For the text-containing cell, return its midpoint in (X, Y) coordinate format. 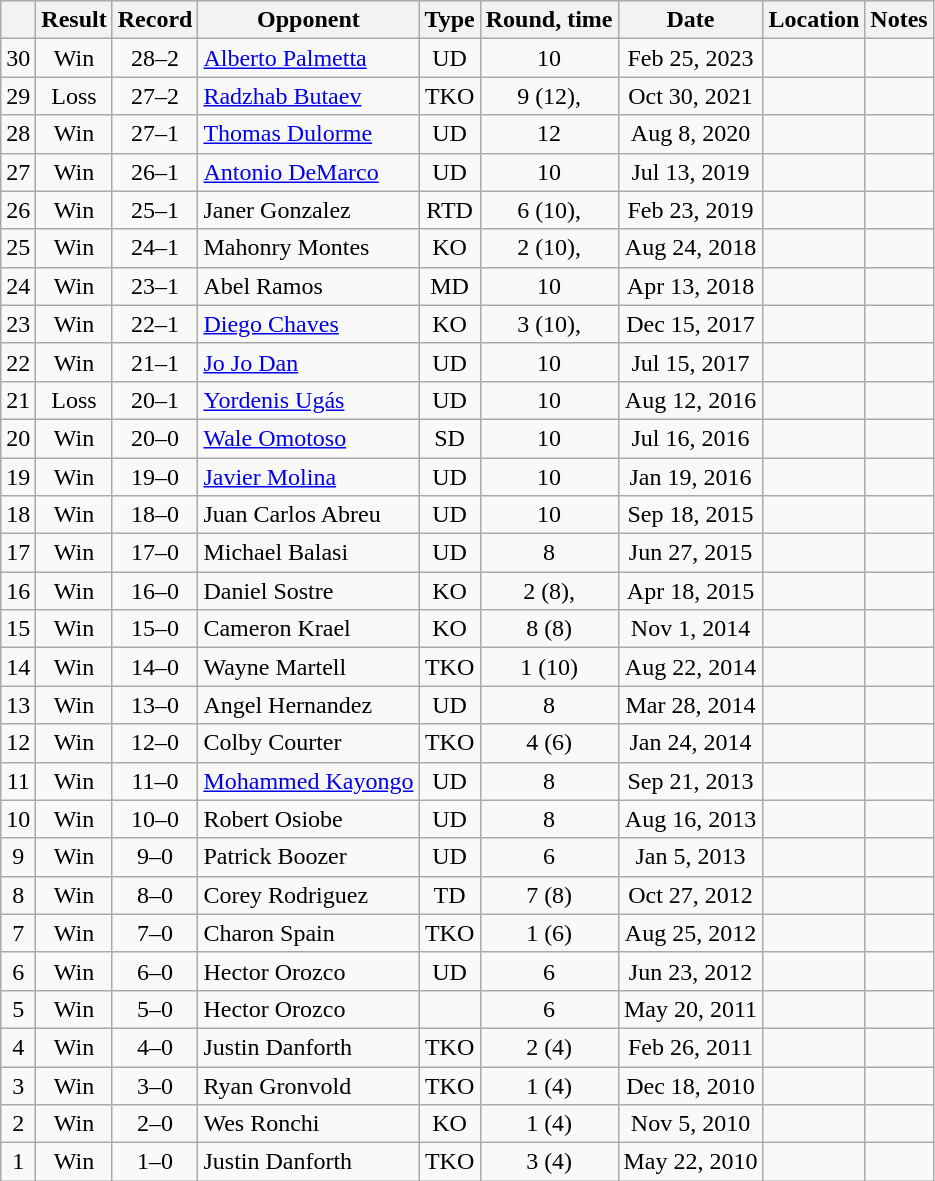
7 (18, 933)
16 (18, 591)
9 (18, 857)
9 (12), (549, 96)
22 (18, 362)
1–0 (155, 1162)
Antonio DeMarco (308, 172)
5 (18, 1009)
20–0 (155, 438)
Abel Ramos (308, 286)
May 22, 2010 (690, 1162)
10–0 (155, 819)
Jan 19, 2016 (690, 477)
14–0 (155, 667)
22–1 (155, 324)
19 (18, 477)
Dec 15, 2017 (690, 324)
Angel Hernandez (308, 705)
15 (18, 629)
4–0 (155, 1047)
2 (8), (549, 591)
Colby Courter (308, 743)
1 (18, 1162)
Daniel Sostre (308, 591)
30 (18, 58)
4 (6) (549, 743)
Jan 5, 2013 (690, 857)
MD (450, 286)
2 (18, 1124)
Aug 16, 2013 (690, 819)
25 (18, 248)
2 (4) (549, 1047)
8–0 (155, 895)
24 (18, 286)
7–0 (155, 933)
Diego Chaves (308, 324)
Sep 21, 2013 (690, 781)
Jun 23, 2012 (690, 971)
14 (18, 667)
Feb 23, 2019 (690, 210)
May 20, 2011 (690, 1009)
16–0 (155, 591)
Nov 1, 2014 (690, 629)
12–0 (155, 743)
Corey Rodriguez (308, 895)
Aug 24, 2018 (690, 248)
Apr 13, 2018 (690, 286)
Janer Gonzalez (308, 210)
3 (10), (549, 324)
Aug 12, 2016 (690, 400)
29 (18, 96)
Opponent (308, 20)
Alberto Palmetta (308, 58)
Charon Spain (308, 933)
3–0 (155, 1085)
7 (8) (549, 895)
3 (18, 1085)
18–0 (155, 515)
Wale Omotoso (308, 438)
Mar 28, 2014 (690, 705)
Jul 16, 2016 (690, 438)
21–1 (155, 362)
Result (74, 20)
1 (10) (549, 667)
26–1 (155, 172)
Oct 30, 2021 (690, 96)
23–1 (155, 286)
9–0 (155, 857)
20 (18, 438)
Yordenis Ugás (308, 400)
Aug 25, 2012 (690, 933)
2 (10), (549, 248)
1 (6) (549, 933)
Oct 27, 2012 (690, 895)
Jul 15, 2017 (690, 362)
Ryan Gronvold (308, 1085)
Aug 8, 2020 (690, 134)
13 (18, 705)
8 (8) (549, 629)
Mohammed Kayongo (308, 781)
Location (814, 20)
17–0 (155, 553)
Feb 26, 2011 (690, 1047)
Wes Ronchi (308, 1124)
Radzhab Butaev (308, 96)
Patrick Boozer (308, 857)
Javier Molina (308, 477)
Mahonry Montes (308, 248)
Type (450, 20)
26 (18, 210)
Apr 18, 2015 (690, 591)
Juan Carlos Abreu (308, 515)
13–0 (155, 705)
18 (18, 515)
Nov 5, 2010 (690, 1124)
6–0 (155, 971)
4 (18, 1047)
Sep 18, 2015 (690, 515)
20–1 (155, 400)
SD (450, 438)
Jul 13, 2019 (690, 172)
24–1 (155, 248)
TD (450, 895)
6 (10), (549, 210)
RTD (450, 210)
Notes (899, 20)
Wayne Martell (308, 667)
Round, time (549, 20)
3 (4) (549, 1162)
28 (18, 134)
19–0 (155, 477)
21 (18, 400)
Dec 18, 2010 (690, 1085)
Jan 24, 2014 (690, 743)
27–2 (155, 96)
Jo Jo Dan (308, 362)
Thomas Dulorme (308, 134)
23 (18, 324)
11 (18, 781)
27 (18, 172)
Date (690, 20)
5–0 (155, 1009)
Cameron Krael (308, 629)
Michael Balasi (308, 553)
Robert Osiobe (308, 819)
Feb 25, 2023 (690, 58)
27–1 (155, 134)
Aug 22, 2014 (690, 667)
28–2 (155, 58)
2–0 (155, 1124)
25–1 (155, 210)
Jun 27, 2015 (690, 553)
17 (18, 553)
11–0 (155, 781)
Record (155, 20)
15–0 (155, 629)
